Locate the cell with the specified text and output its [x, y] center coordinate. 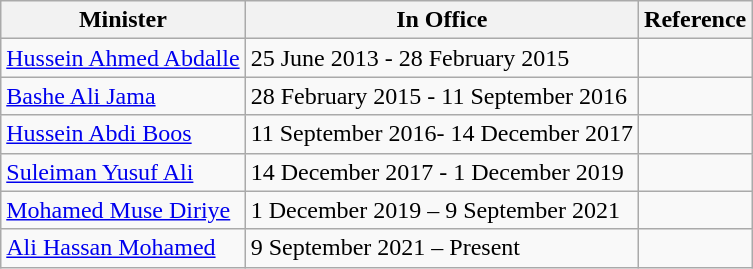
Hussein Ahmed Abdalle [123, 58]
1 December 2019 – 9 September 2021 [442, 210]
9 September 2021 – Present [442, 248]
25 June 2013 - 28 February 2015 [442, 58]
Ali Hassan Mohamed [123, 248]
In Office [442, 20]
Reference [696, 20]
Hussein Abdi Boos [123, 134]
28 February 2015 - 11 September 2016 [442, 96]
14 December 2017 - 1 December 2019 [442, 172]
Bashe Ali Jama [123, 96]
11 September 2016- 14 December 2017 [442, 134]
Mohamed Muse Diriye [123, 210]
Suleiman Yusuf Ali [123, 172]
Minister [123, 20]
